Return (X, Y) of the center of cell containing provided text 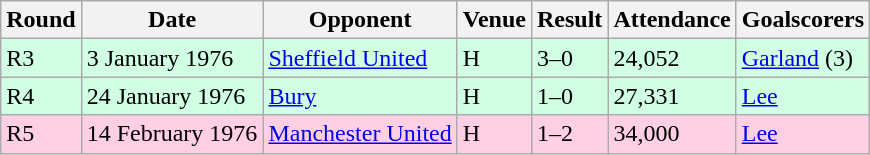
27,331 (672, 96)
Goalscorers (802, 20)
Round (41, 20)
Bury (360, 96)
Sheffield United (360, 58)
24 January 1976 (172, 96)
R3 (41, 58)
Result (569, 20)
Attendance (672, 20)
1–2 (569, 134)
R5 (41, 134)
3–0 (569, 58)
3 January 1976 (172, 58)
34,000 (672, 134)
R4 (41, 96)
Garland (3) (802, 58)
Manchester United (360, 134)
Date (172, 20)
Venue (494, 20)
1–0 (569, 96)
24,052 (672, 58)
14 February 1976 (172, 134)
Opponent (360, 20)
